Find where the given text appears and provide that cell's center as (x, y) coordinate. 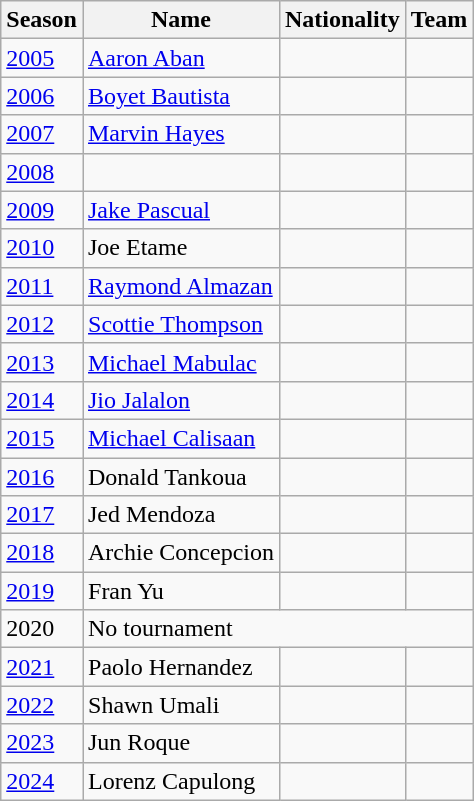
2014 (42, 400)
Lorenz Capulong (180, 781)
2006 (42, 96)
2016 (42, 477)
Name (180, 20)
2022 (42, 705)
2011 (42, 286)
Team (439, 20)
2017 (42, 515)
Donald Tankoua (180, 477)
2015 (42, 438)
Nationality (342, 20)
Archie Concepcion (180, 553)
2012 (42, 324)
Boyet Bautista (180, 96)
2013 (42, 362)
2009 (42, 210)
2021 (42, 667)
2024 (42, 781)
Joe Etame (180, 248)
2018 (42, 553)
2023 (42, 743)
Aaron Aban (180, 58)
Shawn Umali (180, 705)
2019 (42, 591)
2010 (42, 248)
2020 (42, 629)
2008 (42, 172)
2005 (42, 58)
Marvin Hayes (180, 134)
Paolo Hernandez (180, 667)
Season (42, 20)
Michael Calisaan (180, 438)
Michael Mabulac (180, 362)
Raymond Almazan (180, 286)
Jed Mendoza (180, 515)
Fran Yu (180, 591)
Jun Roque (180, 743)
Jake Pascual (180, 210)
Jio Jalalon (180, 400)
Scottie Thompson (180, 324)
No tournament (277, 629)
2007 (42, 134)
